Locate the cell with the specified text and output its (x, y) center coordinate. 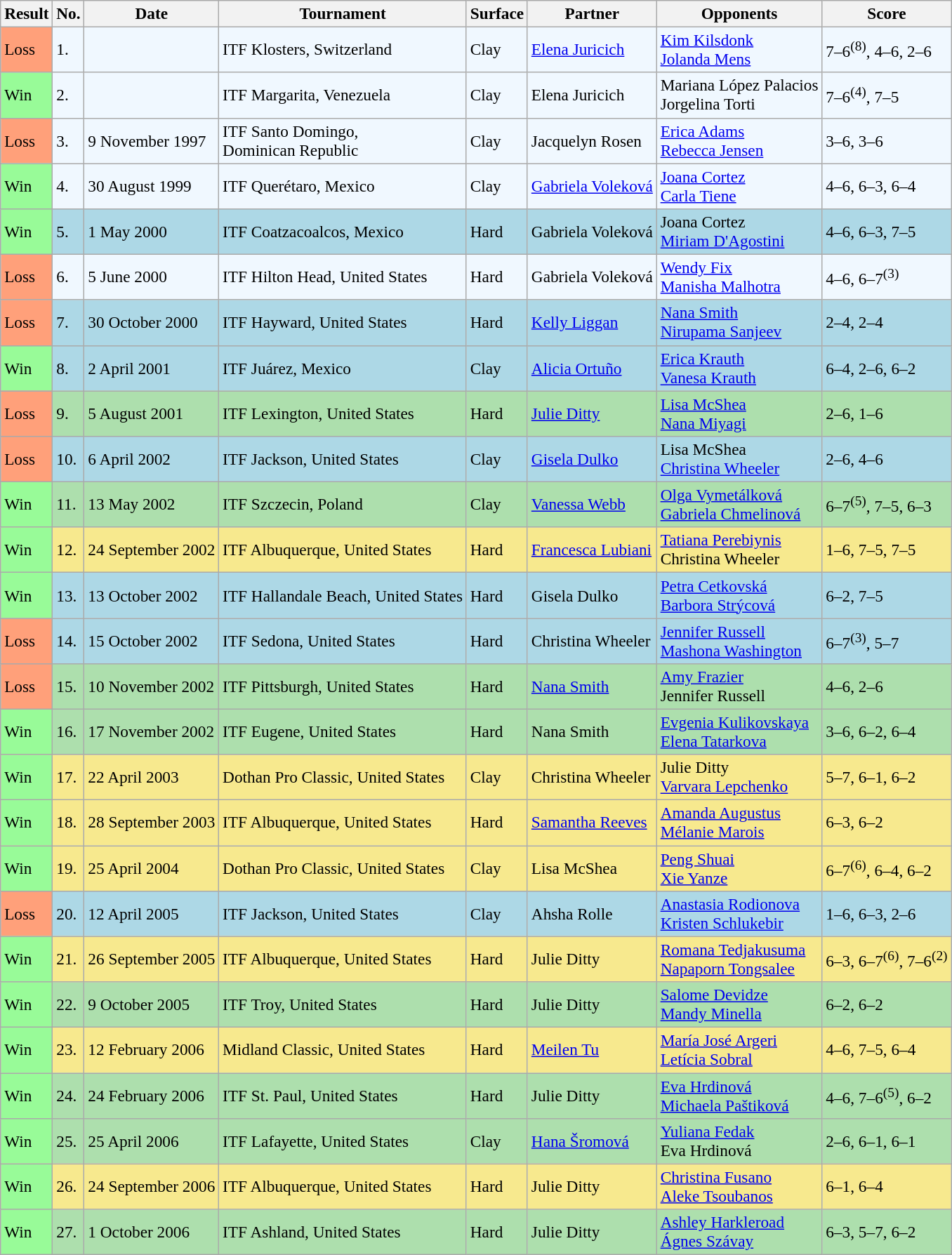
Francesca Lubiani (592, 550)
1–6, 7–5, 7–5 (887, 550)
3. (69, 140)
Midland Classic, United States (343, 1050)
Christina Fusano Aleke Tsoubanos (739, 1186)
Kim Kilsdonk Jolanda Mens (739, 49)
6–7(5), 7–5, 6–3 (887, 504)
ITF Santo Domingo, Dominican Republic (343, 140)
6 April 2002 (152, 459)
Lisa McShea (592, 868)
ITF Margarita, Venezuela (343, 95)
10 November 2002 (152, 686)
Hana Šromová (592, 1141)
13 October 2002 (152, 595)
4–6, 2–6 (887, 686)
Eva Hrdinová Michaela Paštiková (739, 1095)
Vanessa Webb (592, 504)
14. (69, 640)
26 September 2005 (152, 959)
8. (69, 368)
ITF Hayward, United States (343, 323)
Ahsha Rolle (592, 914)
22. (69, 1004)
5–7, 6–1, 6–2 (887, 778)
2–6, 6–1, 6–1 (887, 1141)
6–1, 6–4 (887, 1186)
ITF Querétaro, Mexico (343, 185)
Result (27, 13)
4. (69, 185)
ITF Hilton Head, United States (343, 277)
Joana Cortez Carla Tiene (739, 185)
2–6, 1–6 (887, 413)
2. (69, 95)
24. (69, 1095)
Jennifer Russell Mashona Washington (739, 640)
13. (69, 595)
Ashley Harkleroad Ágnes Szávay (739, 1231)
24 September 2002 (152, 550)
11. (69, 504)
30 August 1999 (152, 185)
15. (69, 686)
ITF St. Paul, United States (343, 1095)
9. (69, 413)
ITF Eugene, United States (343, 731)
9 October 2005 (152, 1004)
Surface (497, 13)
Nana Smith Nirupama Sanjeev (739, 323)
Julie Ditty Varvara Lepchenko (739, 778)
6–7(3), 5–7 (887, 640)
23. (69, 1050)
Jacquelyn Rosen (592, 140)
25. (69, 1141)
Partner (592, 13)
18. (69, 823)
Amy Frazier Jennifer Russell (739, 686)
Kelly Liggan (592, 323)
13 May 2002 (152, 504)
ITF Klosters, Switzerland (343, 49)
1–6, 6–3, 2–6 (887, 914)
27. (69, 1231)
4–6, 7–6(5), 6–2 (887, 1095)
ITF Hallandale Beach, United States (343, 595)
Lisa McShea Christina Wheeler (739, 459)
2–6, 4–6 (887, 459)
4–6, 6–3, 7–5 (887, 232)
Salome Devidze Mandy Minella (739, 1004)
Yuliana Fedak Eva Hrdinová (739, 1141)
12 April 2005 (152, 914)
5 June 2000 (152, 277)
ITF Lexington, United States (343, 413)
Evgenia Kulikovskaya Elena Tatarkova (739, 731)
4–6, 6–3, 6–4 (887, 185)
ITF Juárez, Mexico (343, 368)
6. (69, 277)
17 November 2002 (152, 731)
6–3, 6–7(6), 7–6(2) (887, 959)
6–3, 6–2 (887, 823)
Date (152, 13)
5. (69, 232)
5 August 2001 (152, 413)
Score (887, 13)
Joana Cortez Miriam D'Agostini (739, 232)
Tournament (343, 13)
6–3, 5–7, 6–2 (887, 1231)
24 February 2006 (152, 1095)
15 October 2002 (152, 640)
ITF Troy, United States (343, 1004)
No. (69, 13)
1 May 2000 (152, 232)
6–2, 6–2 (887, 1004)
22 April 2003 (152, 778)
Wendy Fix Manisha Malhotra (739, 277)
25 April 2004 (152, 868)
2 April 2001 (152, 368)
7–6(4), 7–5 (887, 95)
Tatiana Perebiynis Christina Wheeler (739, 550)
10. (69, 459)
1 October 2006 (152, 1231)
Olga Vymetálková Gabriela Chmelinová (739, 504)
30 October 2000 (152, 323)
ITF Sedona, United States (343, 640)
24 September 2006 (152, 1186)
Meilen Tu (592, 1050)
María José Argeri Letícia Sobral (739, 1050)
Anastasia Rodionova Kristen Schlukebir (739, 914)
21. (69, 959)
Lisa McShea Nana Miyagi (739, 413)
4–6, 7–5, 6–4 (887, 1050)
6–2, 7–5 (887, 595)
Erica Krauth Vanesa Krauth (739, 368)
16. (69, 731)
7. (69, 323)
ITF Szczecin, Poland (343, 504)
Amanda Augustus Mélanie Marois (739, 823)
6–7(6), 6–4, 6–2 (887, 868)
ITF Lafayette, United States (343, 1141)
12 February 2006 (152, 1050)
ITF Ashland, United States (343, 1231)
Romana Tedjakusuma Napaporn Tongsalee (739, 959)
9 November 1997 (152, 140)
Alicia Ortuño (592, 368)
28 September 2003 (152, 823)
26. (69, 1186)
25 April 2006 (152, 1141)
2–4, 2–4 (887, 323)
Petra Cetkovská Barbora Strýcová (739, 595)
ITF Pittsburgh, United States (343, 686)
17. (69, 778)
ITF Coatzacoalcos, Mexico (343, 232)
Opponents (739, 13)
Mariana López Palacios Jorgelina Torti (739, 95)
7–6(8), 4–6, 2–6 (887, 49)
Samantha Reeves (592, 823)
19. (69, 868)
3–6, 3–6 (887, 140)
4–6, 6–7(3) (887, 277)
12. (69, 550)
Peng Shuai Xie Yanze (739, 868)
3–6, 6–2, 6–4 (887, 731)
6–4, 2–6, 6–2 (887, 368)
Erica Adams Rebecca Jensen (739, 140)
20. (69, 914)
1. (69, 49)
